Output the (x, y) coordinate of the center of the cell containing the given text.  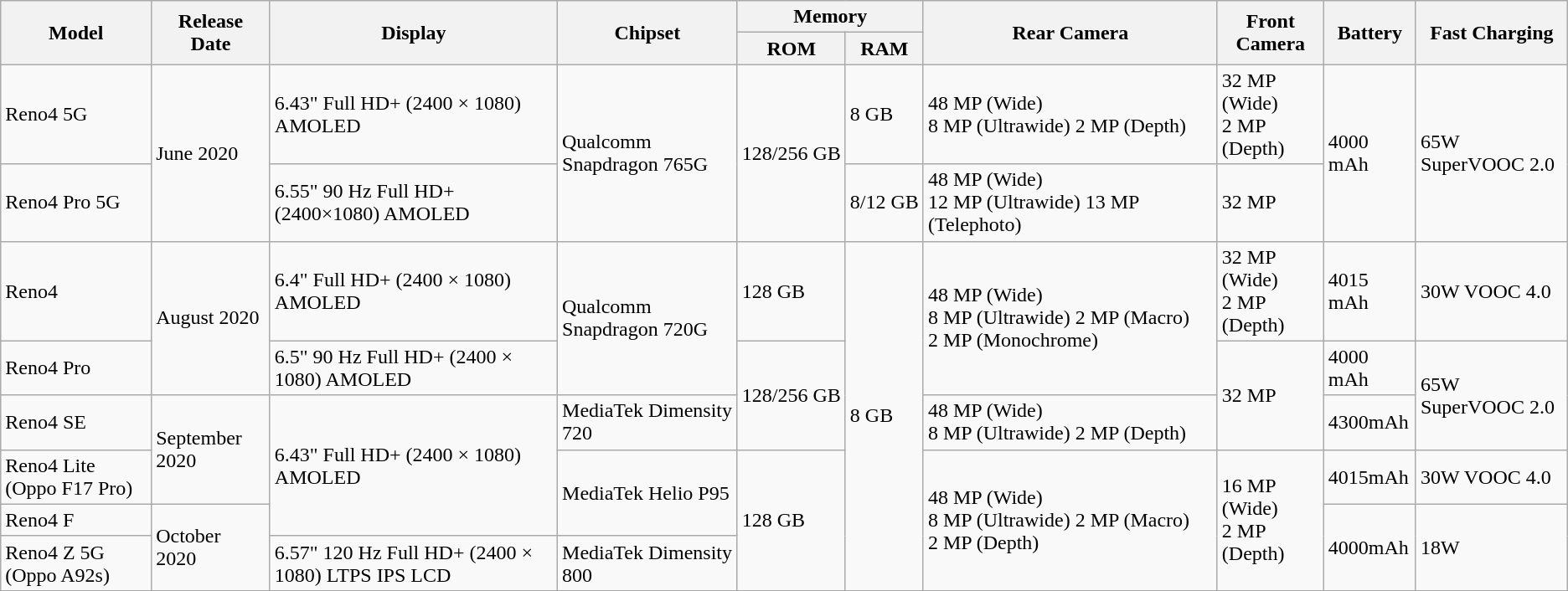
48 MP (Wide)8 MP (Ultrawide) 2 MP (Macro) 2 MP (Monochrome) (1070, 318)
Rear Camera (1070, 33)
Reno4 5G (76, 114)
Reno4 Z 5G (Oppo A92s) (76, 563)
Memory (830, 17)
48 MP (Wide)8 MP (Ultrawide) 2 MP (Macro) 2 MP (Depth) (1070, 520)
Model (76, 33)
August 2020 (211, 318)
4000mAh (1369, 547)
MediaTek Helio P95 (648, 492)
18W (1491, 547)
ROM (791, 49)
Display (414, 33)
Reno4 Lite (Oppo F17 Pro) (76, 477)
16 MP (Wide)2 MP (Depth) (1270, 520)
Reno4 Pro (76, 368)
4015mAh (1369, 477)
Reno4 Pro 5G (76, 203)
Reno4 F (76, 520)
6.4" Full HD+ (2400 × 1080) AMOLED (414, 291)
Release Date (211, 33)
Fast Charging (1491, 33)
6.5" 90 Hz Full HD+ (2400 × 1080) AMOLED (414, 368)
June 2020 (211, 152)
6.57" 120 Hz Full HD+ (2400 × 1080) LTPS IPS LCD (414, 563)
4015 mAh (1369, 291)
6.55" 90 Hz Full HD+ (2400×1080) AMOLED (414, 203)
Reno4 SE (76, 422)
September 2020 (211, 450)
Chipset (648, 33)
Qualcomm Snapdragon 765G (648, 152)
Front Camera (1270, 33)
Battery (1369, 33)
MediaTek Dimensity 800 (648, 563)
4300mAh (1369, 422)
Qualcomm Snapdragon 720G (648, 318)
MediaTek Dimensity 720 (648, 422)
8/12 GB (885, 203)
RAM (885, 49)
Reno4 (76, 291)
48 MP (Wide)12 MP (Ultrawide) 13 MP (Telephoto) (1070, 203)
October 2020 (211, 547)
